Output the [X, Y] coordinate of the center of the cell containing the given text.  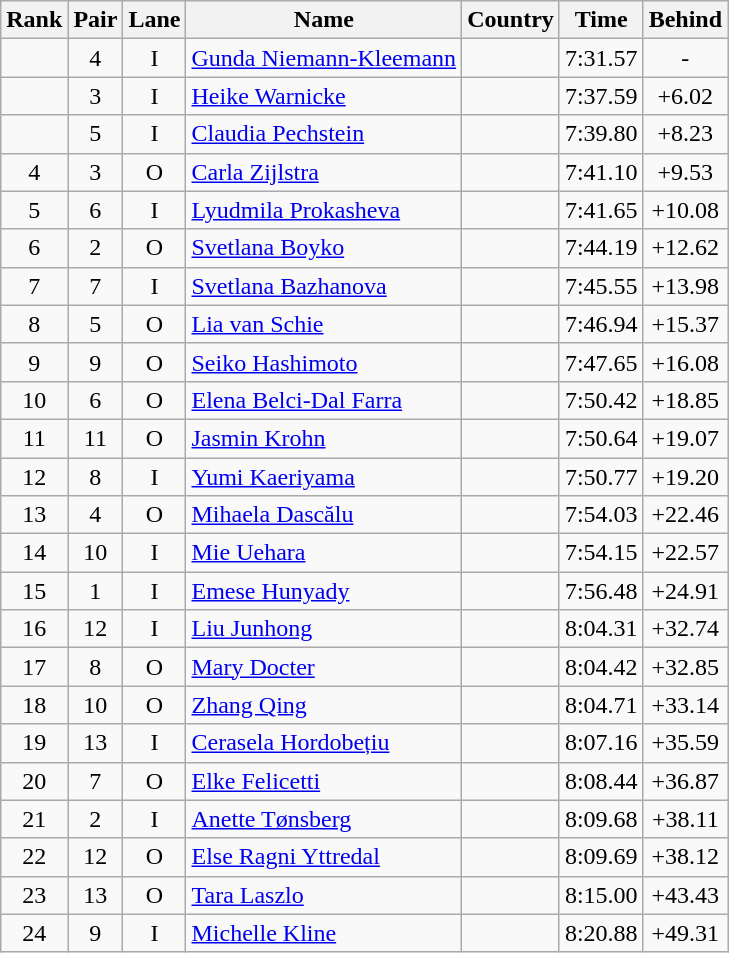
7:47.65 [601, 362]
7:41.10 [601, 172]
+9.53 [685, 172]
7:50.77 [601, 477]
Claudia Pechstein [324, 134]
8:20.88 [601, 933]
21 [34, 819]
Gunda Niemann-Kleemann [324, 58]
Liu Junhong [324, 629]
7:39.80 [601, 134]
22 [34, 857]
18 [34, 705]
Else Ragni Yttredal [324, 857]
Carla Zijlstra [324, 172]
Behind [685, 20]
8:08.44 [601, 781]
+32.74 [685, 629]
+24.91 [685, 591]
14 [34, 553]
7:56.48 [601, 591]
Mihaela Dascălu [324, 515]
+19.20 [685, 477]
24 [34, 933]
7:46.94 [601, 324]
Lane [154, 20]
Heike Warnicke [324, 96]
+12.62 [685, 248]
+36.87 [685, 781]
20 [34, 781]
Mary Docter [324, 667]
+32.85 [685, 667]
Michelle Kline [324, 933]
7:37.59 [601, 96]
8:07.16 [601, 743]
8:09.68 [601, 819]
+35.59 [685, 743]
Pair [96, 20]
+38.11 [685, 819]
+19.07 [685, 438]
Lia van Schie [324, 324]
- [685, 58]
+8.23 [685, 134]
Country [511, 20]
7:54.15 [601, 553]
7:45.55 [601, 286]
7:44.19 [601, 248]
17 [34, 667]
+38.12 [685, 857]
Time [601, 20]
7:50.64 [601, 438]
Mie Uehara [324, 553]
8:04.71 [601, 705]
8:04.42 [601, 667]
Emese Hunyady [324, 591]
Cerasela Hordobețiu [324, 743]
+22.57 [685, 553]
Elke Felicetti [324, 781]
+16.08 [685, 362]
8:15.00 [601, 895]
15 [34, 591]
1 [96, 591]
19 [34, 743]
8:04.31 [601, 629]
Name [324, 20]
Yumi Kaeriyama [324, 477]
+33.14 [685, 705]
+10.08 [685, 210]
+6.02 [685, 96]
Lyudmila Prokasheva [324, 210]
Svetlana Boyko [324, 248]
7:54.03 [601, 515]
+13.98 [685, 286]
+43.43 [685, 895]
7:50.42 [601, 400]
Svetlana Bazhanova [324, 286]
+22.46 [685, 515]
23 [34, 895]
+18.85 [685, 400]
Elena Belci-Dal Farra [324, 400]
+15.37 [685, 324]
Jasmin Krohn [324, 438]
7:41.65 [601, 210]
Zhang Qing [324, 705]
+49.31 [685, 933]
Rank [34, 20]
Anette Tønsberg [324, 819]
7:31.57 [601, 58]
Seiko Hashimoto [324, 362]
Tara Laszlo [324, 895]
16 [34, 629]
8:09.69 [601, 857]
